Scan for the cell matching the given text and deliver its (x, y) coordinate at center. 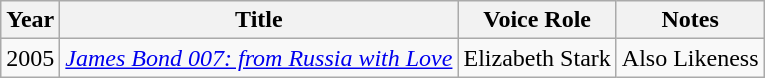
James Bond 007: from Russia with Love (259, 58)
Also Likeness (690, 58)
Year (30, 20)
Elizabeth Stark (537, 58)
Notes (690, 20)
Voice Role (537, 20)
2005 (30, 58)
Title (259, 20)
